From the cell containing the given text, extract its center point as (x, y) coordinate. 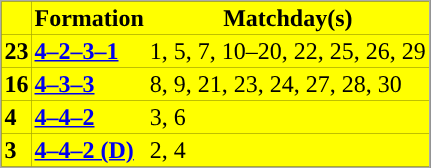
4–2–3–1 (90, 50)
3, 6 (288, 116)
4–3–3 (90, 84)
2, 4 (288, 150)
4–4–2 (90, 116)
4–4–2 (D) (90, 150)
23 (17, 50)
Matchday(s) (288, 18)
Formation (90, 18)
8, 9, 21, 23, 24, 27, 28, 30 (288, 84)
3 (17, 150)
1, 5, 7, 10–20, 22, 25, 26, 29 (288, 50)
4 (17, 116)
16 (17, 84)
